Scan for the cell matching the given text and deliver its [x, y] coordinate at center. 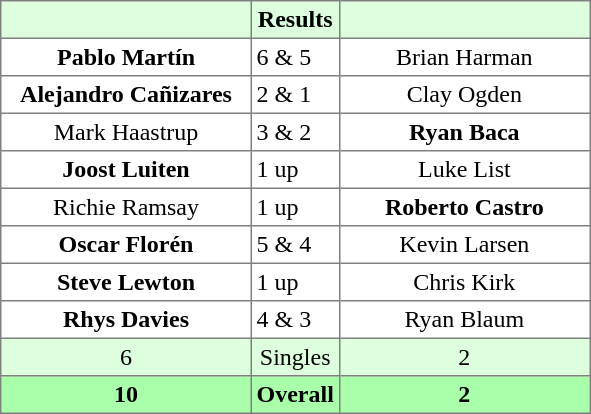
Kevin Larsen [464, 245]
Chris Kirk [464, 282]
Mark Haastrup [126, 132]
Overall [295, 395]
Luke List [464, 170]
3 & 2 [295, 132]
Pablo Martín [126, 57]
6 & 5 [295, 57]
4 & 3 [295, 320]
Richie Ramsay [126, 207]
Rhys Davies [126, 320]
Singles [295, 357]
5 & 4 [295, 245]
Joost Luiten [126, 170]
Roberto Castro [464, 207]
10 [126, 395]
6 [126, 357]
Ryan Blaum [464, 320]
Results [295, 20]
Alejandro Cañizares [126, 95]
2 & 1 [295, 95]
Steve Lewton [126, 282]
Oscar Florén [126, 245]
Ryan Baca [464, 132]
Clay Ogden [464, 95]
Brian Harman [464, 57]
